Return (x, y) of the center of cell containing provided text 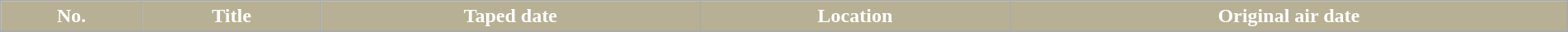
No. (71, 16)
Original air date (1289, 16)
Title (232, 16)
Taped date (510, 16)
Location (855, 16)
